Scan for the cell matching the given text and deliver its [X, Y] coordinate at center. 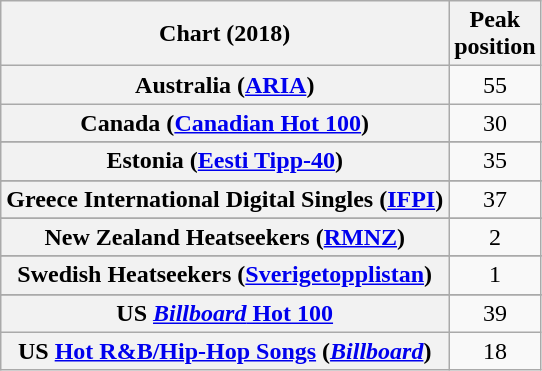
Swedish Heatseekers (Sverigetopplistan) [225, 275]
Estonia (Eesti Tipp-40) [225, 161]
US Billboard Hot 100 [225, 313]
18 [495, 351]
Canada (Canadian Hot 100) [225, 123]
New Zealand Heatseekers (RMNZ) [225, 237]
39 [495, 313]
Peakposition [495, 34]
2 [495, 237]
Australia (ARIA) [225, 85]
55 [495, 85]
30 [495, 123]
35 [495, 161]
1 [495, 275]
Chart (2018) [225, 34]
US Hot R&B/Hip-Hop Songs (Billboard) [225, 351]
37 [495, 199]
Greece International Digital Singles (IFPI) [225, 199]
